Find where the given text appears and provide that cell's center as (x, y) coordinate. 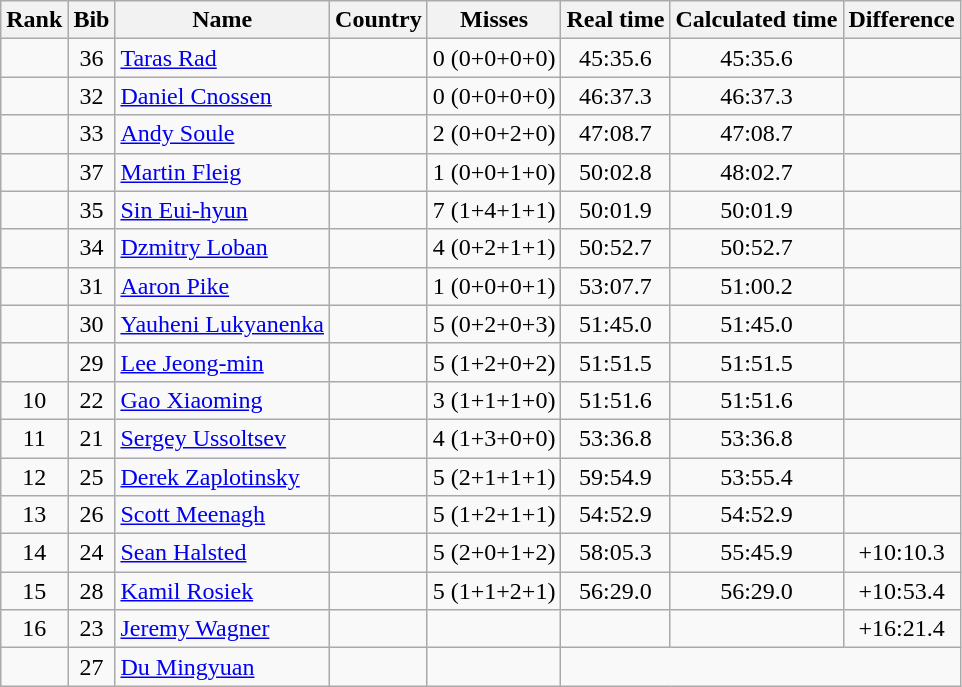
5 (2+0+1+2) (494, 553)
Yauheni Lukyanenka (222, 324)
14 (34, 553)
Lee Jeong-min (222, 362)
23 (92, 629)
Gao Xiaoming (222, 400)
36 (92, 58)
1 (0+0+0+1) (494, 286)
30 (92, 324)
Kamil Rosiek (222, 591)
24 (92, 553)
16 (34, 629)
3 (1+1+1+0) (494, 400)
32 (92, 96)
Taras Rad (222, 58)
5 (1+2+1+1) (494, 515)
50:02.8 (616, 172)
4 (0+2+1+1) (494, 248)
5 (2+1+1+1) (494, 477)
Misses (494, 20)
5 (1+2+0+2) (494, 362)
26 (92, 515)
15 (34, 591)
Martin Fleig (222, 172)
Dzmitry Loban (222, 248)
5 (0+2+0+3) (494, 324)
53:07.7 (616, 286)
5 (1+1+2+1) (494, 591)
1 (0+0+1+0) (494, 172)
53:55.4 (756, 477)
59:54.9 (616, 477)
+16:21.4 (902, 629)
Daniel Cnossen (222, 96)
37 (92, 172)
2 (0+0+2+0) (494, 134)
21 (92, 438)
Difference (902, 20)
Calculated time (756, 20)
7 (1+4+1+1) (494, 210)
10 (34, 400)
Rank (34, 20)
Sean Halsted (222, 553)
25 (92, 477)
22 (92, 400)
Jeremy Wagner (222, 629)
33 (92, 134)
Country (379, 20)
Andy Soule (222, 134)
Name (222, 20)
4 (1+3+0+0) (494, 438)
Sergey Ussoltsev (222, 438)
Bib (92, 20)
Derek Zaplotinsky (222, 477)
28 (92, 591)
Real time (616, 20)
+10:10.3 (902, 553)
Scott Meenagh (222, 515)
35 (92, 210)
Du Mingyuan (222, 667)
+10:53.4 (902, 591)
48:02.7 (756, 172)
13 (34, 515)
Sin Eui-hyun (222, 210)
11 (34, 438)
29 (92, 362)
55:45.9 (756, 553)
27 (92, 667)
Aaron Pike (222, 286)
12 (34, 477)
31 (92, 286)
51:00.2 (756, 286)
34 (92, 248)
58:05.3 (616, 553)
